Locate the cell with the specified text and output its [x, y] center coordinate. 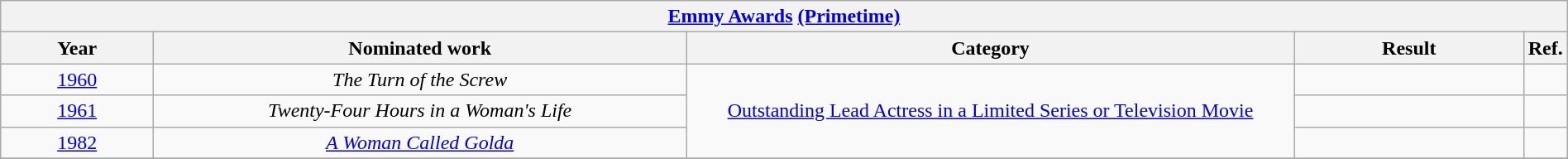
1960 [78, 79]
1982 [78, 142]
Outstanding Lead Actress in a Limited Series or Television Movie [991, 111]
1961 [78, 111]
Category [991, 48]
Twenty-Four Hours in a Woman's Life [420, 111]
Emmy Awards (Primetime) [784, 17]
Ref. [1545, 48]
The Turn of the Screw [420, 79]
Nominated work [420, 48]
Result [1409, 48]
A Woman Called Golda [420, 142]
Year [78, 48]
